From the cell containing the given text, extract its center point as (x, y) coordinate. 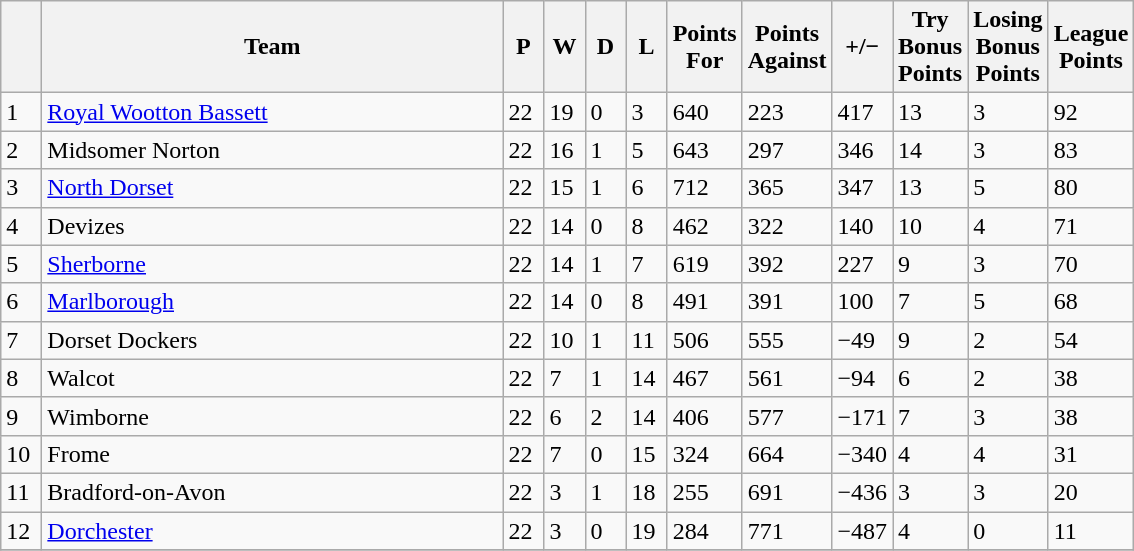
Team (272, 47)
643 (704, 150)
Royal Wootton Bassett (272, 112)
Devizes (272, 226)
297 (787, 150)
255 (704, 492)
619 (704, 264)
Walcot (272, 378)
Wimborne (272, 416)
284 (704, 531)
506 (704, 340)
D (606, 47)
417 (862, 112)
322 (787, 226)
Losing Bonus Points (1008, 47)
561 (787, 378)
Dorset Dockers (272, 340)
League Points (1091, 47)
−487 (862, 531)
Dorchester (272, 531)
100 (862, 302)
640 (704, 112)
31 (1091, 454)
68 (1091, 302)
Marlborough (272, 302)
71 (1091, 226)
Bradford-on-Avon (272, 492)
P (524, 47)
577 (787, 416)
W (564, 47)
391 (787, 302)
80 (1091, 188)
18 (646, 492)
−340 (862, 454)
Sherborne (272, 264)
−171 (862, 416)
664 (787, 454)
−94 (862, 378)
16 (564, 150)
Points For (704, 47)
Points Against (787, 47)
54 (1091, 340)
771 (787, 531)
223 (787, 112)
Try Bonus Points (930, 47)
North Dorset (272, 188)
−49 (862, 340)
346 (862, 150)
365 (787, 188)
140 (862, 226)
227 (862, 264)
324 (704, 454)
70 (1091, 264)
12 (22, 531)
392 (787, 264)
691 (787, 492)
92 (1091, 112)
462 (704, 226)
+/− (862, 47)
Midsomer Norton (272, 150)
712 (704, 188)
L (646, 47)
Frome (272, 454)
20 (1091, 492)
406 (704, 416)
−436 (862, 492)
83 (1091, 150)
467 (704, 378)
555 (787, 340)
347 (862, 188)
491 (704, 302)
